From the cell containing the given text, extract its center point as [X, Y] coordinate. 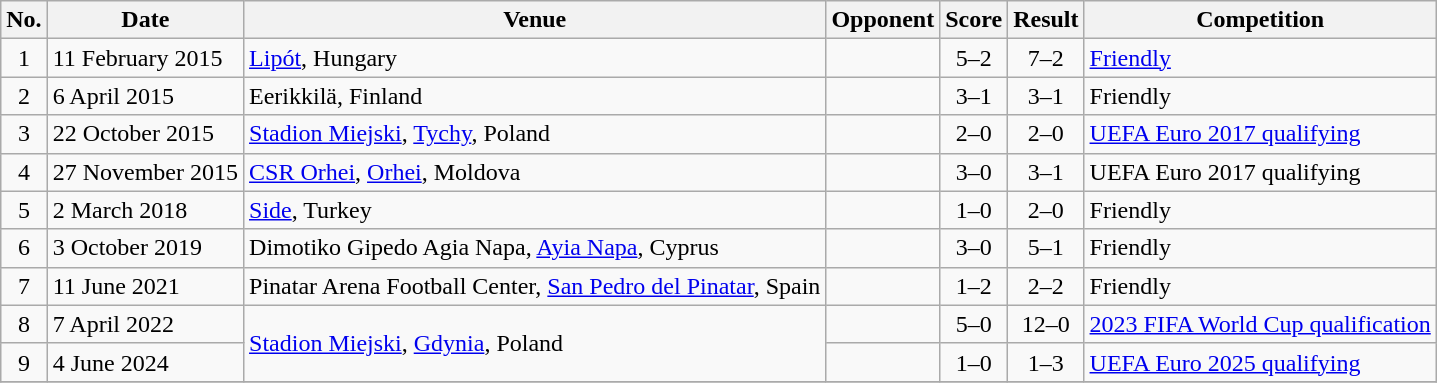
UEFA Euro 2025 qualifying [1260, 362]
3 [24, 134]
2–2 [1046, 286]
4 [24, 172]
Venue [535, 20]
27 November 2015 [145, 172]
Opponent [883, 20]
No. [24, 20]
4 June 2024 [145, 362]
Side, Turkey [535, 210]
9 [24, 362]
Eerikkilä, Finland [535, 96]
5–2 [974, 58]
Competition [1260, 20]
11 June 2021 [145, 286]
Stadion Miejski, Tychy, Poland [535, 134]
2 [24, 96]
3 October 2019 [145, 248]
1–3 [1046, 362]
5 [24, 210]
8 [24, 324]
7–2 [1046, 58]
1–2 [974, 286]
Stadion Miejski, Gdynia, Poland [535, 343]
2 March 2018 [145, 210]
7 April 2022 [145, 324]
1 [24, 58]
Result [1046, 20]
6 [24, 248]
CSR Orhei, Orhei, Moldova [535, 172]
7 [24, 286]
11 February 2015 [145, 58]
5–0 [974, 324]
Lipót, Hungary [535, 58]
Score [974, 20]
Dimotiko Gipedo Agia Napa, Ayia Napa, Cyprus [535, 248]
Pinatar Arena Football Center, San Pedro del Pinatar, Spain [535, 286]
Date [145, 20]
5–1 [1046, 248]
6 April 2015 [145, 96]
12–0 [1046, 324]
22 October 2015 [145, 134]
2023 FIFA World Cup qualification [1260, 324]
